Detect which cell encompasses the target text, then output its (x, y) center coordinate. 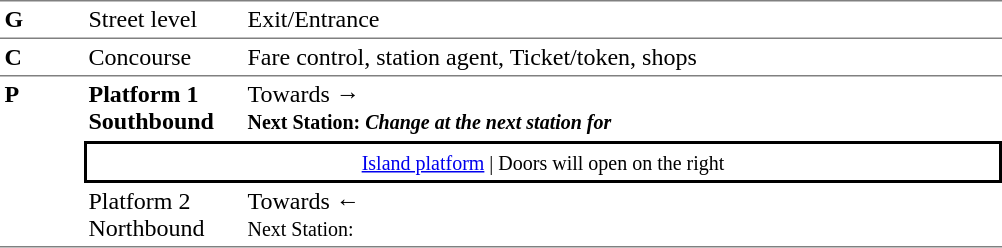
Platform 2Northbound (164, 215)
Fare control, station agent, Ticket/token, shops (622, 58)
Towards → Next Station: Change at the next station for (622, 108)
Platform 1Southbound (164, 108)
Island platform | Doors will open on the right (543, 162)
Towards ← Next Station: (622, 215)
C (42, 58)
Exit/Entrance (622, 20)
Concourse (164, 58)
Street level (164, 20)
G (42, 20)
P (42, 162)
